Search for the cell housing the specified text and yield its (x, y) center coordinate. 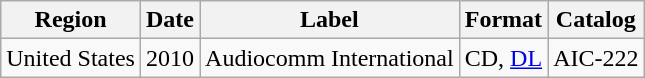
CD, DL (503, 58)
2010 (170, 58)
Catalog (596, 20)
Label (330, 20)
Date (170, 20)
United States (71, 58)
AIC-222 (596, 58)
Audiocomm International (330, 58)
Region (71, 20)
Format (503, 20)
